Pinpoint the cell where the given text exists, returning its [x, y] midpoint coordinate. 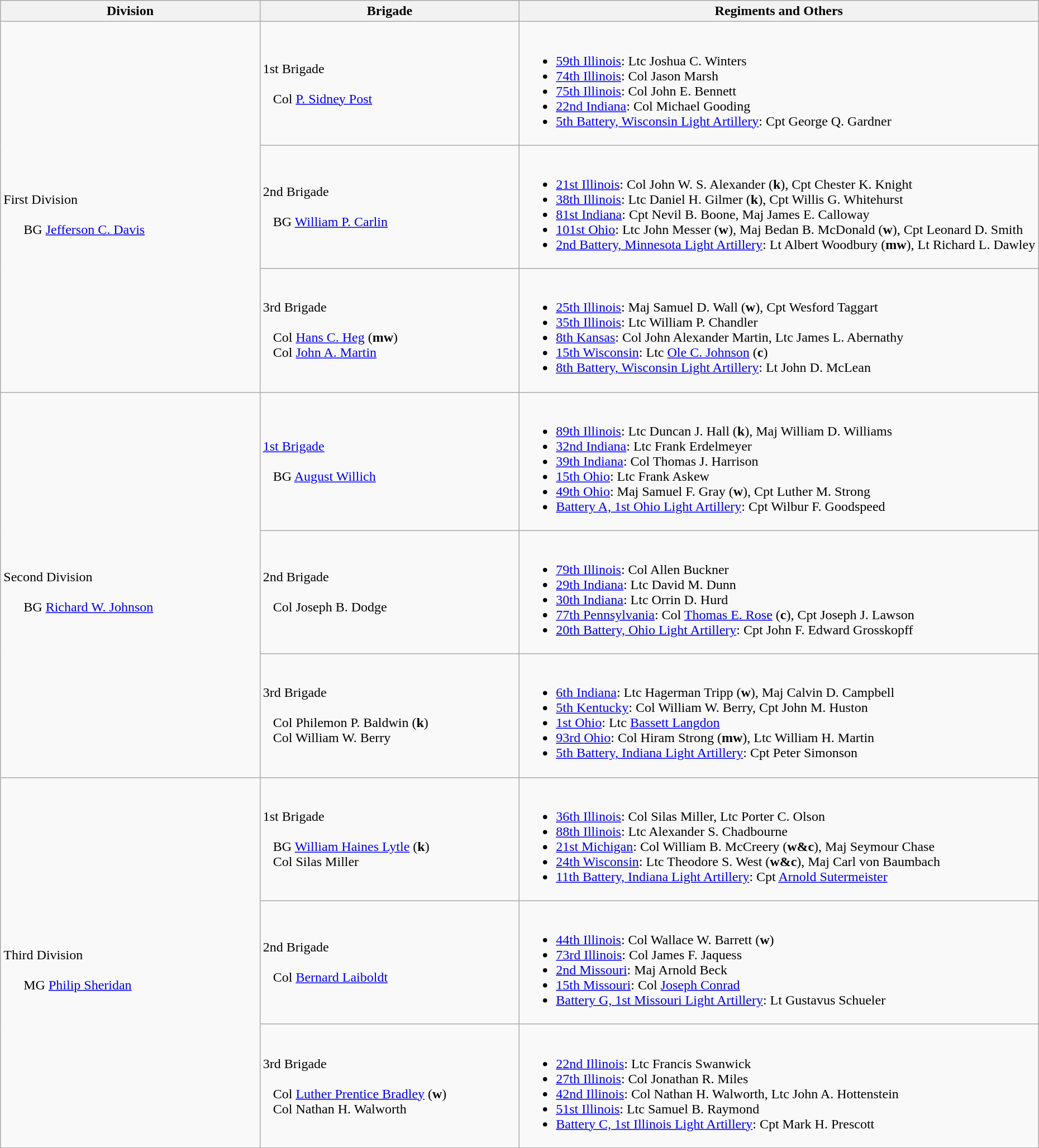
3rd Brigade Col Hans C. Heg (mw) Col John A. Martin [389, 331]
Second Division BG Richard W. Johnson [130, 585]
1st Brigade Col P. Sidney Post [389, 84]
Regiments and Others [779, 11]
1st Brigade BG August Willich [389, 461]
First Division BG Jefferson C. Davis [130, 207]
3rd Brigade Col Luther Prentice Bradley (w) Col Nathan H. Walworth [389, 1085]
3rd Brigade Col Philemon P. Baldwin (k) Col William W. Berry [389, 716]
Division [130, 11]
2nd Brigade Col Bernard Laiboldt [389, 963]
1st Brigade BG William Haines Lytle (k) Col Silas Miller [389, 839]
2nd Brigade BG William P. Carlin [389, 207]
2nd Brigade Col Joseph B. Dodge [389, 592]
Brigade [389, 11]
Third Division MG Philip Sheridan [130, 963]
